From the cell containing the given text, extract its center point as (X, Y) coordinate. 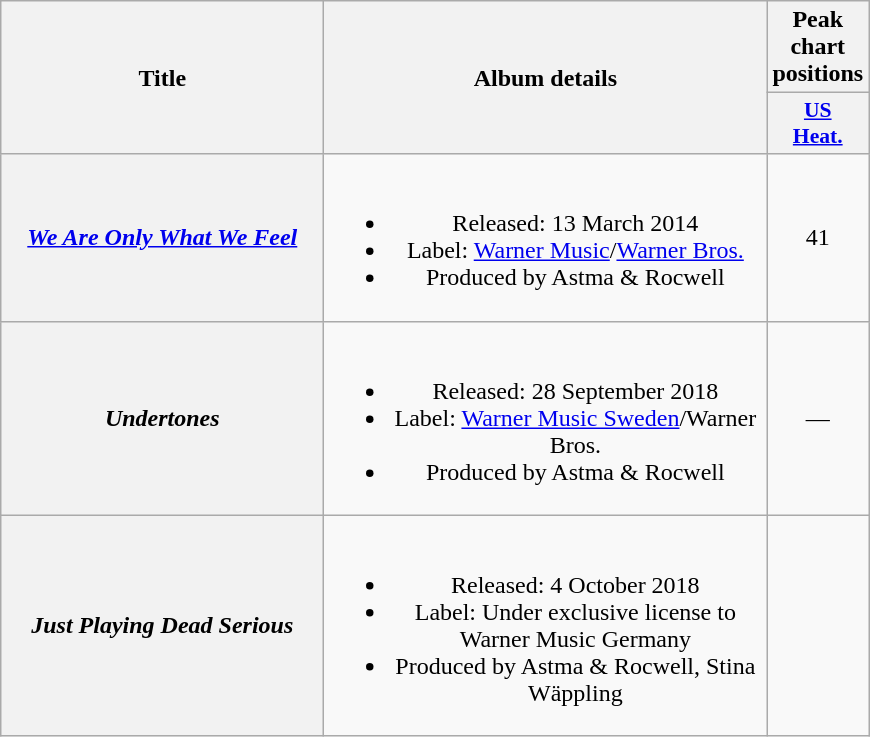
— (818, 418)
We Are Only What We Feel (162, 238)
Peak chart positions (818, 47)
Album details (546, 78)
Title (162, 78)
Released: 28 September 2018Label: Warner Music Sweden/Warner Bros.Produced by Astma & Rocwell (546, 418)
Undertones (162, 418)
USHeat. (818, 124)
41 (818, 238)
Released: 13 March 2014Label: Warner Music/Warner Bros.Produced by Astma & Rocwell (546, 238)
Released: 4 October 2018Label: Under exclusive license to Warner Music GermanyProduced by Astma & Rocwell, Stina Wäppling (546, 626)
Just Playing Dead Serious (162, 626)
